Determine the (X, Y) coordinate at the center of the cell enclosing the given text.  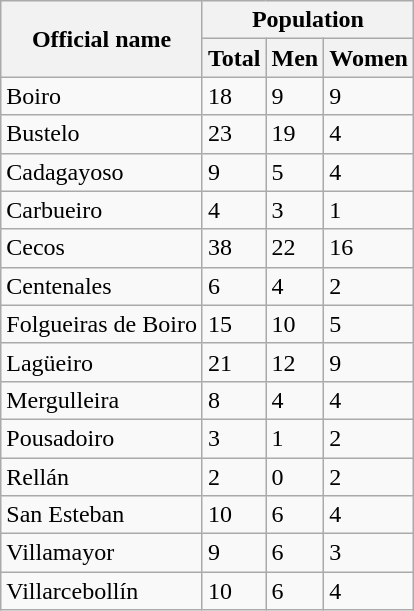
21 (234, 362)
Population (308, 20)
18 (234, 96)
22 (295, 248)
12 (295, 362)
Cadagayoso (102, 172)
Cecos (102, 248)
0 (295, 477)
Women (369, 58)
16 (369, 248)
Official name (102, 39)
Rellán (102, 477)
San Esteban (102, 515)
Villarcebollín (102, 591)
Men (295, 58)
38 (234, 248)
Pousadoiro (102, 438)
8 (234, 400)
Villamayor (102, 553)
Mergulleira (102, 400)
15 (234, 324)
Folgueiras de Boiro (102, 324)
Bustelo (102, 134)
23 (234, 134)
Carbueiro (102, 210)
Centenales (102, 286)
Total (234, 58)
Lagüeiro (102, 362)
19 (295, 134)
Boiro (102, 96)
